For the text-containing cell, return its midpoint in (x, y) coordinate format. 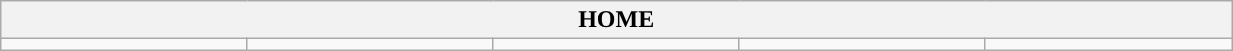
HOME (616, 20)
